Extract the (X, Y) coordinate from the center of the cell holding the provided text.  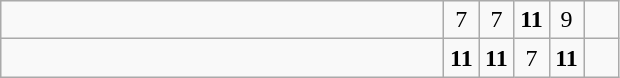
9 (566, 20)
